Find where the given text appears and provide that cell's center as [x, y] coordinate. 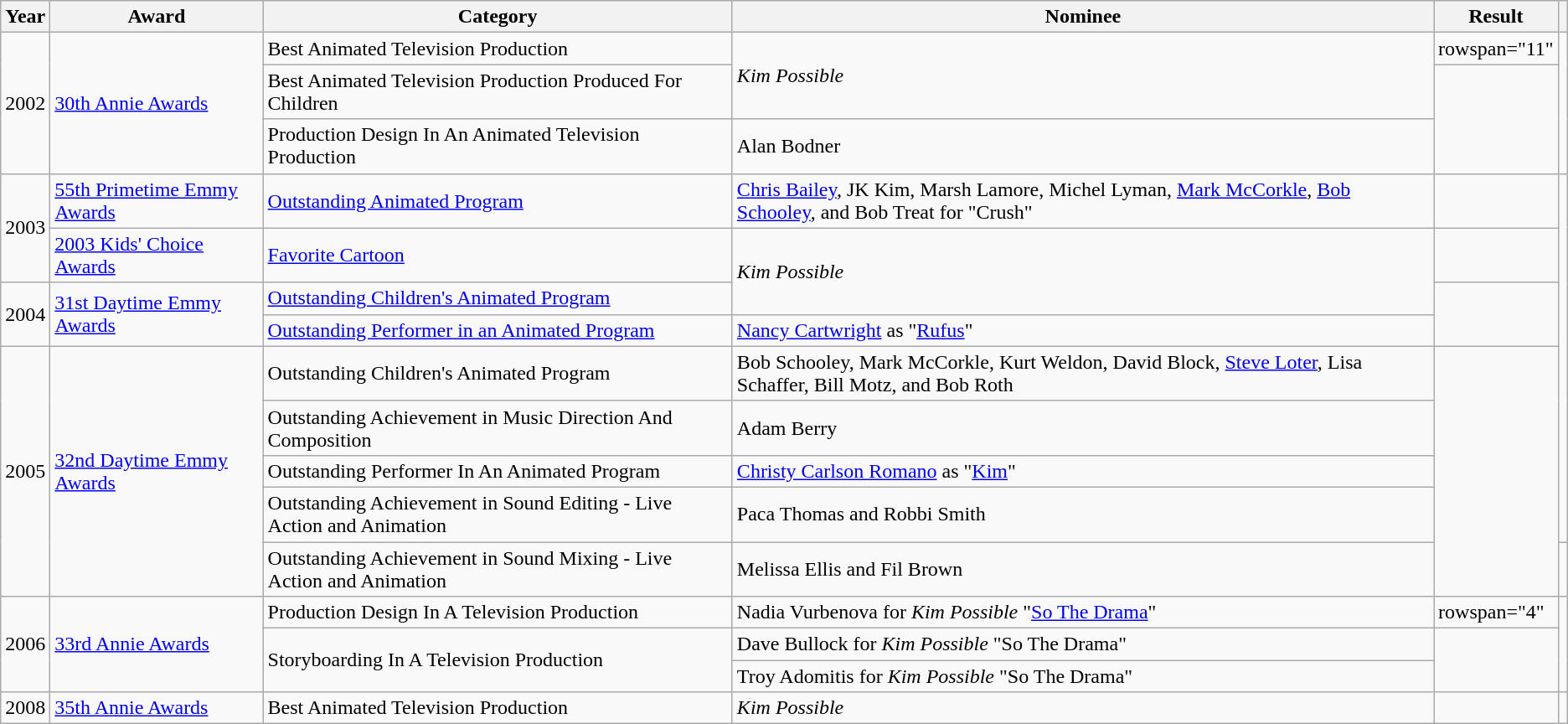
Award [157, 17]
Chris Bailey, JK Kim, Marsh Lamore, Michel Lyman, Mark McCorkle, Bob Schooley, and Bob Treat for "Crush" [1082, 201]
33rd Annie Awards [157, 644]
2002 [25, 103]
Outstanding Achievement in Music Direction And Composition [498, 427]
Production Design In An Animated Television Production [498, 146]
rowspan="11" [1496, 49]
Outstanding Animated Program [498, 201]
Outstanding Achievement in Sound Mixing - Live Action and Animation [498, 568]
Outstanding Performer in an Animated Program [498, 330]
2003 [25, 228]
31st Daytime Emmy Awards [157, 314]
2003 Kids' Choice Awards [157, 255]
Year [25, 17]
Outstanding Achievement in Sound Editing - Live Action and Animation [498, 515]
Category [498, 17]
Troy Adomitis for Kim Possible "So The Drama" [1082, 676]
2006 [25, 644]
32nd Daytime Emmy Awards [157, 471]
Favorite Cartoon [498, 255]
Storyboarding In A Television Production [498, 660]
Nominee [1082, 17]
Best Animated Television Production Produced For Children [498, 92]
Christy Carlson Romano as "Kim" [1082, 471]
2004 [25, 314]
Result [1496, 17]
Nadia Vurbenova for Kim Possible "So The Drama" [1082, 613]
55th Primetime Emmy Awards [157, 201]
35th Annie Awards [157, 708]
Outstanding Performer In An Animated Program [498, 471]
Paca Thomas and Robbi Smith [1082, 515]
Nancy Cartwright as "Rufus" [1082, 330]
rowspan="4" [1496, 613]
2005 [25, 471]
2008 [25, 708]
Bob Schooley, Mark McCorkle, Kurt Weldon, David Block, Steve Loter, Lisa Schaffer, Bill Motz, and Bob Roth [1082, 374]
Adam Berry [1082, 427]
30th Annie Awards [157, 103]
Production Design In A Television Production [498, 613]
Melissa Ellis and Fil Brown [1082, 568]
Dave Bullock for Kim Possible "So The Drama" [1082, 644]
Alan Bodner [1082, 146]
